Extract the [x, y] coordinate from the center of the cell holding the provided text.  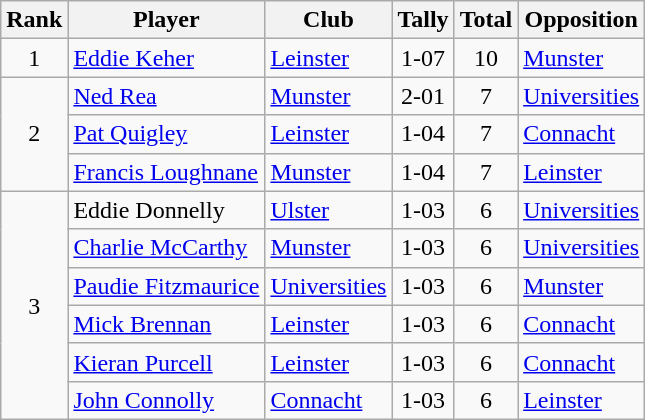
Player [166, 20]
Pat Quigley [166, 134]
Eddie Keher [166, 58]
Tally [423, 20]
Paudie Fitzmaurice [166, 286]
Rank [34, 20]
Eddie Donnelly [166, 210]
Opposition [582, 20]
1-07 [423, 58]
2 [34, 134]
Francis Loughnane [166, 172]
Club [328, 20]
2-01 [423, 96]
Total [486, 20]
1 [34, 58]
Kieran Purcell [166, 362]
Charlie McCarthy [166, 248]
Ulster [328, 210]
John Connolly [166, 400]
Mick Brennan [166, 324]
3 [34, 305]
Ned Rea [166, 96]
10 [486, 58]
